From the cell containing the given text, extract its center point as (x, y) coordinate. 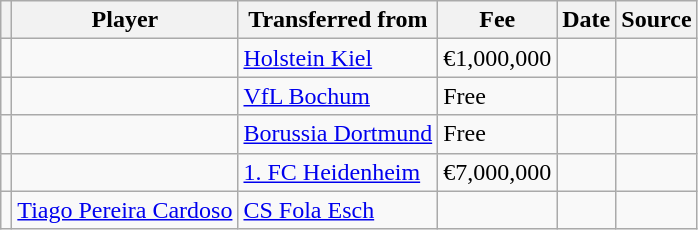
Holstein Kiel (338, 58)
Tiago Pereira Cardoso (125, 210)
Fee (498, 20)
€7,000,000 (498, 172)
VfL Bochum (338, 96)
Player (125, 20)
Source (656, 20)
CS Fola Esch (338, 210)
Date (586, 20)
Borussia Dortmund (338, 134)
€1,000,000 (498, 58)
Transferred from (338, 20)
1. FC Heidenheim (338, 172)
